For the text-containing cell, return its midpoint in (X, Y) coordinate format. 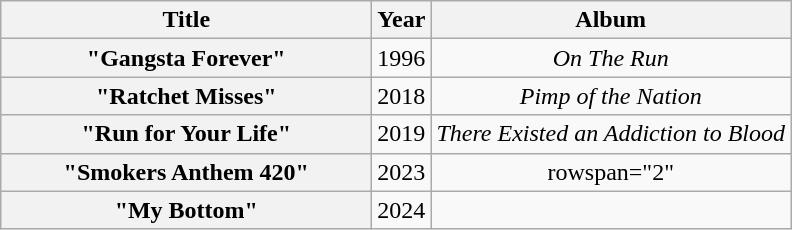
"My Bottom" (186, 210)
2024 (402, 210)
On The Run (611, 58)
2018 (402, 96)
"Gangsta Forever" (186, 58)
There Existed an Addiction to Blood (611, 134)
2019 (402, 134)
"Ratchet Misses" (186, 96)
Album (611, 20)
rowspan="2" (611, 172)
"Smokers Anthem 420" (186, 172)
"Run for Your Life" (186, 134)
1996 (402, 58)
Pimp of the Nation (611, 96)
Year (402, 20)
2023 (402, 172)
Title (186, 20)
